Search for the cell housing the specified text and yield its (x, y) center coordinate. 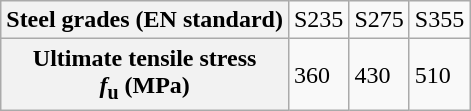
S355 (439, 20)
430 (379, 74)
Ultimate tensile stress fu (MPa) (145, 74)
510 (439, 74)
Steel grades (EN standard) (145, 20)
S275 (379, 20)
S235 (318, 20)
360 (318, 74)
